Locate the cell with the specified text and output its [X, Y] center coordinate. 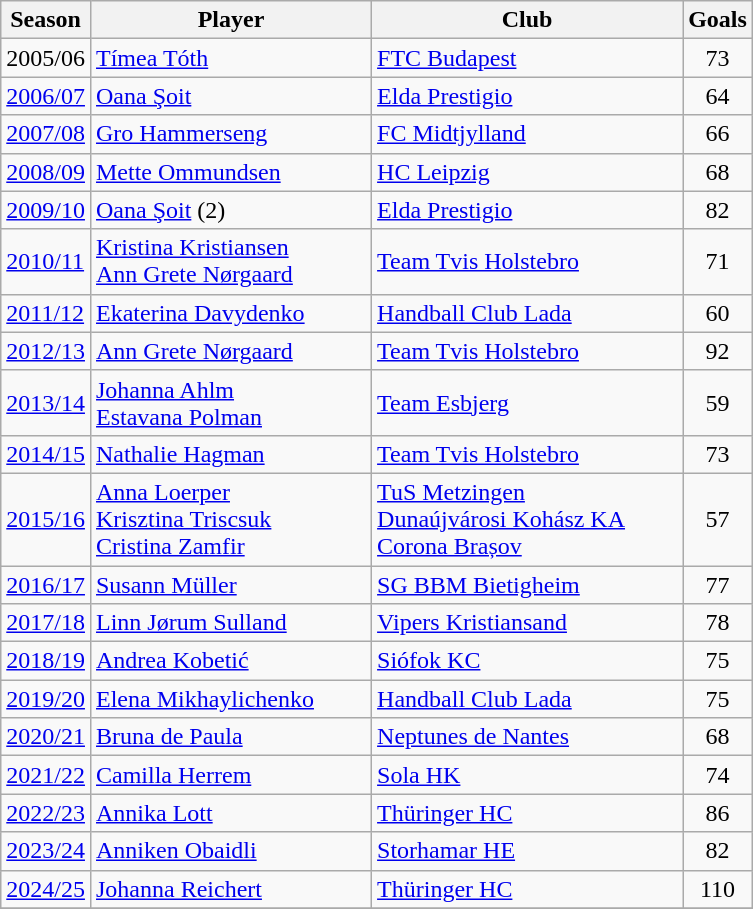
Kristina Kristiansen Ann Grete Nørgaard [230, 262]
77 [718, 585]
2020/21 [46, 737]
2022/23 [46, 813]
Neptunes de Nantes [528, 737]
2005/06 [46, 58]
2014/15 [46, 454]
2008/09 [46, 172]
2023/24 [46, 851]
2012/13 [46, 351]
Team Esbjerg [528, 402]
Johanna Ahlm Estavana Polman [230, 402]
Oana Şoit [230, 96]
2016/17 [46, 585]
74 [718, 775]
2019/20 [46, 699]
2009/10 [46, 210]
Vipers Kristiansand [528, 623]
Mette Ommundsen [230, 172]
Sola HK [528, 775]
Linn Jørum Sulland [230, 623]
Gro Hammerseng [230, 134]
Camilla Herrem [230, 775]
2013/14 [46, 402]
64 [718, 96]
66 [718, 134]
110 [718, 889]
Player [230, 20]
Storhamar HE [528, 851]
Goals [718, 20]
SG BBM Bietigheim [528, 585]
Tímea Tóth [230, 58]
FC Midtjylland [528, 134]
2018/19 [46, 661]
2007/08 [46, 134]
2017/18 [46, 623]
Anniken Obaidli [230, 851]
Annika Lott [230, 813]
92 [718, 351]
2011/12 [46, 313]
Club [528, 20]
2015/16 [46, 519]
FTC Budapest [528, 58]
Andrea Kobetić [230, 661]
Ekaterina Davydenko [230, 313]
2021/22 [46, 775]
2006/07 [46, 96]
TuS Metzingen Dunaújvárosi Kohász KA Corona Brașov [528, 519]
HC Leipzig [528, 172]
86 [718, 813]
59 [718, 402]
Season [46, 20]
57 [718, 519]
Ann Grete Nørgaard [230, 351]
Nathalie Hagman [230, 454]
78 [718, 623]
60 [718, 313]
Anna Loerper Krisztina Triscsuk Cristina Zamfir [230, 519]
2010/11 [46, 262]
Susann Müller [230, 585]
Bruna de Paula [230, 737]
Siófok KC [528, 661]
Elena Mikhaylichenko [230, 699]
71 [718, 262]
2024/25 [46, 889]
Oana Şoit (2) [230, 210]
Johanna Reichert [230, 889]
